Locate the cell with the specified text and output its [x, y] center coordinate. 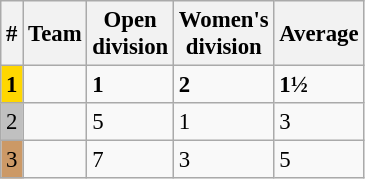
Average [319, 34]
Team [55, 34]
Women'sdivision [224, 34]
1½ [319, 85]
Opendivision [130, 34]
7 [130, 160]
# [12, 34]
